Capture the cell that displays the provided text and extract its (x, y) central coordinate. 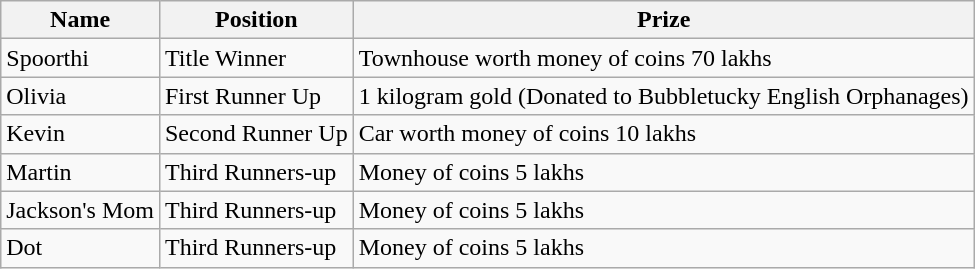
Spoorthi (80, 58)
Prize (664, 20)
Car worth money of coins 10 lakhs (664, 134)
Martin (80, 172)
Kevin (80, 134)
First Runner Up (256, 96)
Name (80, 20)
1 kilogram gold (Donated to Bubbletucky English Orphanages) (664, 96)
Olivia (80, 96)
Jackson's Mom (80, 210)
Dot (80, 248)
Second Runner Up (256, 134)
Townhouse worth money of coins 70 lakhs (664, 58)
Position (256, 20)
Title Winner (256, 58)
